Output the (X, Y) coordinate of the center of the cell containing the given text.  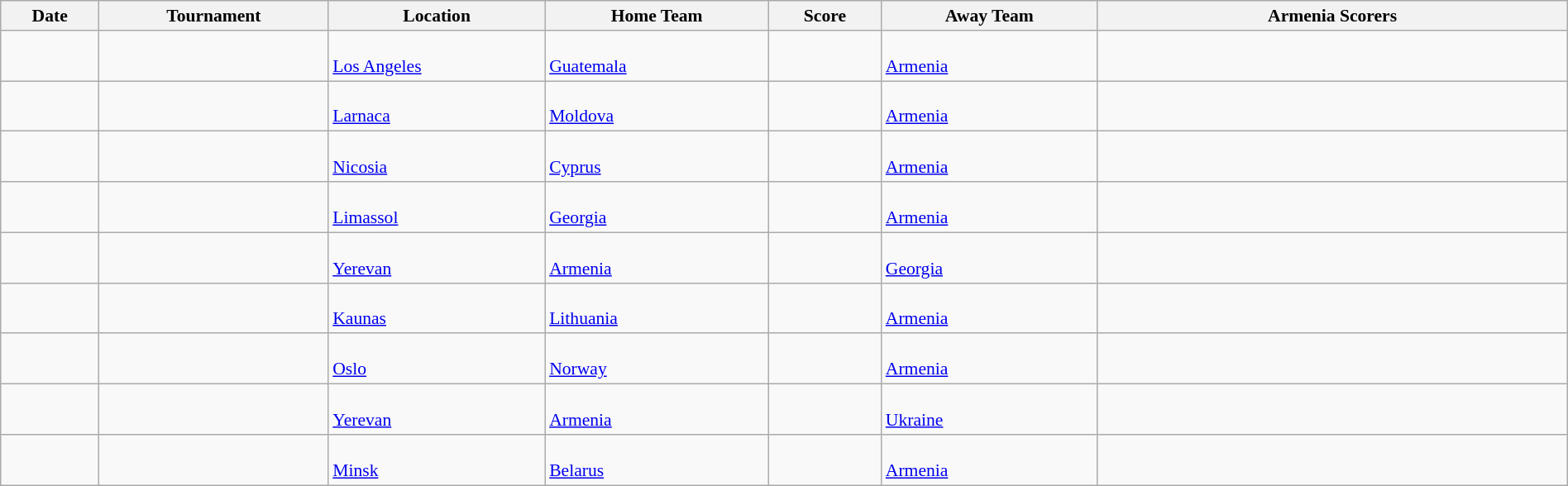
Score (825, 16)
Norway (657, 359)
Date (50, 16)
Tournament (214, 16)
Location (437, 16)
Moldova (657, 106)
Guatemala (657, 56)
Ukraine (989, 410)
Minsk (437, 460)
Away Team (989, 16)
Los Angeles (437, 56)
Cyprus (657, 157)
Limassol (437, 207)
Kaunas (437, 307)
Larnaca (437, 106)
Home Team (657, 16)
Oslo (437, 359)
Armenia Scorers (1332, 16)
Belarus (657, 460)
Lithuania (657, 307)
Nicosia (437, 157)
